Identify which cell holds the provided text, then report its [x, y] central coordinate. 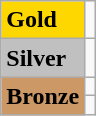
Gold [43, 20]
Bronze [43, 96]
Silver [43, 58]
